Return the (x, y) coordinate for the center point of the cell that contains the specified text.  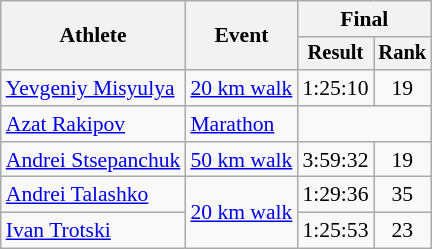
50 km walk (241, 160)
Result (335, 54)
23 (403, 231)
Andrei Stsepanchuk (94, 160)
1:25:10 (335, 88)
Athlete (94, 36)
Final (364, 19)
Marathon (241, 124)
Rank (403, 54)
Event (241, 36)
Yevgeniy Misyulya (94, 88)
1:29:36 (335, 195)
Azat Rakipov (94, 124)
Ivan Trotski (94, 231)
3:59:32 (335, 160)
Andrei Talashko (94, 195)
35 (403, 195)
1:25:53 (335, 231)
